From the cell containing the given text, extract its center point as [X, Y] coordinate. 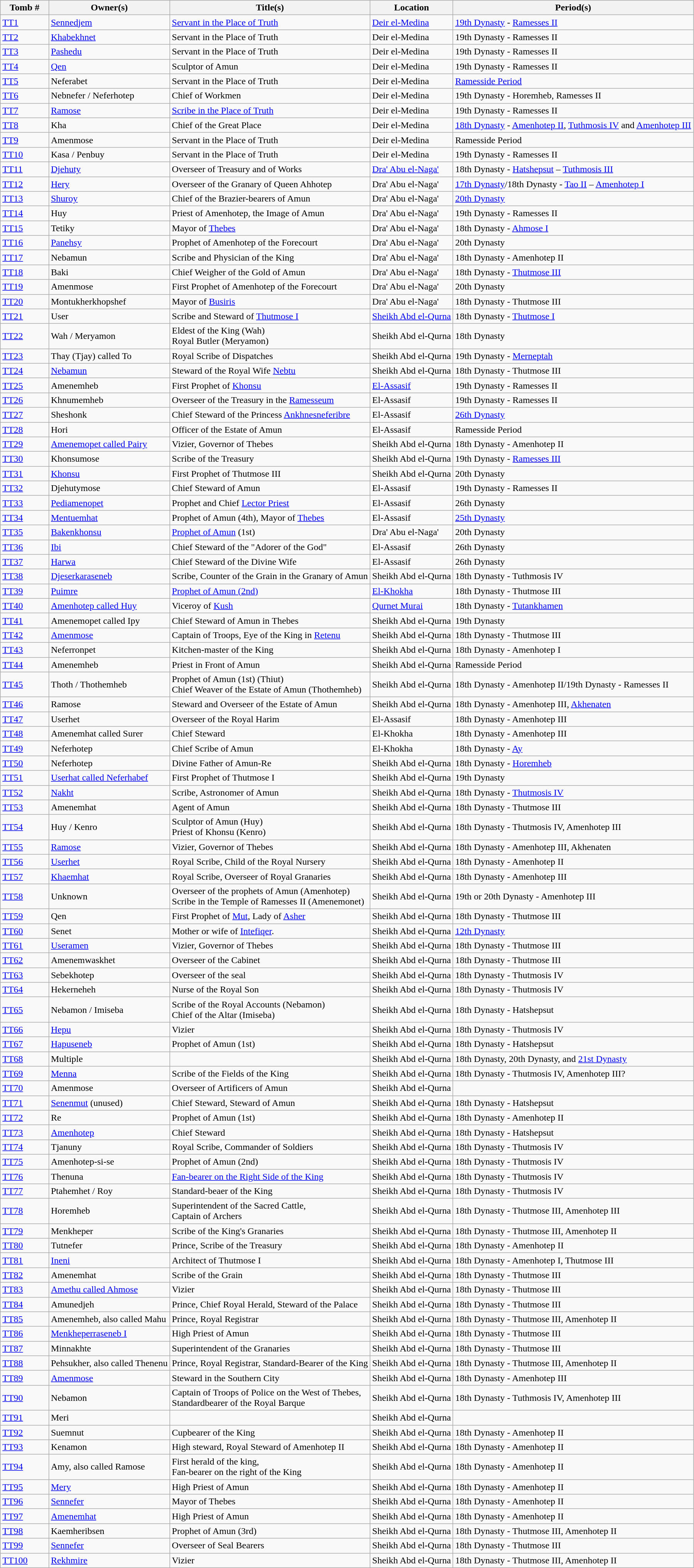
Puimre [109, 591]
Chief of the Brazier-bearers of Amun [270, 199]
TT95 [25, 1487]
19th Dynasty - Ramesses III [573, 459]
Mayor of Busiris [270, 301]
TT78 [25, 1211]
TT5 [25, 81]
TT68 [25, 1059]
TT18 [25, 272]
First Prophet of Amenhotep of the Forecourt [270, 287]
Scribe, Astronomer of Amun [270, 792]
TT67 [25, 1044]
Menna [109, 1074]
18th Dynasty - Ahmose I [573, 228]
Amenemheb, also called Mahu [109, 1319]
Chief Scribe of Amun [270, 748]
TT31 [25, 474]
Chief Steward of the Princess Ankhnesneferibre [270, 415]
Prophet of Amun (3rd) [270, 1531]
TT94 [25, 1467]
Nebamon / Imiseba [109, 1010]
TT69 [25, 1074]
TT23 [25, 356]
Overseer of the seal [270, 975]
Steward and Overseer of the Estate of Amun [270, 704]
TT91 [25, 1417]
Wah / Meryamon [109, 336]
TT97 [25, 1516]
TT13 [25, 199]
TT10 [25, 154]
18th Dynasty - Tuthmosis IV, Amenhotep III [573, 1397]
TT8 [25, 125]
TT56 [25, 862]
18th Dynasty - Amenhotep I, Thutmose III [573, 1260]
Divine Father of Amun-Re [270, 763]
Djeserkaraseneb [109, 576]
TT33 [25, 503]
TT65 [25, 1010]
TT83 [25, 1290]
Nurse of the Royal Son [270, 990]
TT48 [25, 734]
Priest in Front of Amun [270, 664]
TT44 [25, 664]
TT75 [25, 1162]
18th Dynasty, 20th Dynasty, and 21st Dynasty [573, 1059]
TT6 [25, 96]
Overseer of the prophets of Amun (Amenhotep)Scribe in the Temple of Ramesses II (Amenemonet) [270, 896]
TT72 [25, 1118]
Mentuemhat [109, 518]
Thenuna [109, 1176]
Menkheperraseneb I [109, 1334]
TT79 [25, 1231]
TT46 [25, 704]
Chief Steward of the Divine Wife [270, 562]
Unknown [109, 896]
Hepu [109, 1030]
Overseer of the Royal Harim [270, 719]
TT98 [25, 1531]
TT90 [25, 1397]
TT30 [25, 459]
Amenhotep-si-se [109, 1162]
TT92 [25, 1433]
Qurnet Murai [411, 606]
TT45 [25, 685]
Sculptor of Amun [270, 66]
TT81 [25, 1260]
Prophet of Amun (1st) (Thiut)Chief Weaver of the Estate of Amun (Thothemheb) [270, 685]
Officer of the Estate of Amun [270, 430]
TT99 [25, 1546]
Amenhotep called Huy [109, 606]
18th Dynasty - Thutmose I [573, 316]
Scribe, Counter of the Grain in the Granary of Amun [270, 576]
Viceroy of Kush [270, 606]
Kenamon [109, 1447]
Tomb # [25, 8]
Amethu called Ahmose [109, 1290]
TT55 [25, 847]
Steward of the Royal Wife Nebtu [270, 371]
TT60 [25, 931]
TT26 [25, 400]
TT28 [25, 430]
Horemheb [109, 1211]
Chief of Workmen [270, 96]
Hapuseneb [109, 1044]
18th Dynasty - Ay [573, 748]
TT35 [25, 532]
Menkheper [109, 1231]
Djehuty [109, 169]
TT63 [25, 975]
18th Dynasty - Thutmose III, Amenhotep III [573, 1211]
TT19 [25, 287]
Owner(s) [109, 8]
TT42 [25, 635]
TT82 [25, 1275]
Scribe of the Treasury [270, 459]
TT7 [25, 110]
Sculptor of Amun (Huy) Priest of Khonsu (Kenro) [270, 827]
Khaemhat [109, 876]
Fan-bearer on the Right Side of the King [270, 1176]
Scribe and Steward of Thutmose I [270, 316]
TT37 [25, 562]
User [109, 316]
Rekhmire [109, 1560]
TT84 [25, 1304]
Amenemopet called Ipy [109, 620]
Amy, also called Ramose [109, 1467]
TT3 [25, 52]
TT89 [25, 1378]
Royal Scribe, Overseer of Royal Granaries [270, 876]
Khonsumose [109, 459]
Thoth / Thothemheb [109, 685]
TT25 [25, 385]
TT47 [25, 719]
Overseer of Seal Bearers [270, 1546]
Overseer of the Granary of Queen Ahhotep [270, 184]
TT24 [25, 371]
Sheshonk [109, 415]
Khonsu [109, 474]
Neferabet [109, 81]
Meri [109, 1417]
First herald of the king, Fan-bearer on the right of the King [270, 1467]
Mother or wife of Intefiqer. [270, 931]
Prince, Scribe of the Treasury [270, 1246]
TT58 [25, 896]
Sennedjem [109, 22]
Prince, Royal Registrar, Standard-Bearer of the King [270, 1363]
TT16 [25, 243]
TT71 [25, 1103]
18th Dynasty - Thutmosis IV, Amenhotep III? [573, 1074]
Amunedjeh [109, 1304]
TT88 [25, 1363]
Khabekhnet [109, 37]
Overseer of the Treasury in the Ramesseum [270, 400]
TT4 [25, 66]
TT64 [25, 990]
Chief Steward of the "Adorer of the God" [270, 547]
TT93 [25, 1447]
TT50 [25, 763]
TT14 [25, 213]
TT49 [25, 748]
Amenemhat called Surer [109, 734]
Kaemheribsen [109, 1531]
Overseer of the Cabinet [270, 960]
Eldest of the King (Wah)Royal Butler (Meryamon) [270, 336]
TT9 [25, 140]
First Prophet of Thutmose III [270, 474]
Superintendent of the Granaries [270, 1348]
TT52 [25, 792]
Neferronpet [109, 650]
Senet [109, 931]
Tjanuny [109, 1147]
Chief Weigher of the Gold of Amun [270, 272]
Thay (Tjay) called To [109, 356]
Hery [109, 184]
TT1 [25, 22]
Kasa / Penbuy [109, 154]
18th Dynasty - Thutmosis IV, Amenhotep III [573, 827]
Superintendent of the Sacred Cattle, Captain of Archers [270, 1211]
Nebnefer / Neferhotep [109, 96]
TT12 [25, 184]
Sebekhotep [109, 975]
Royal Scribe, Child of the Royal Nursery [270, 862]
17th Dynasty/18th Dynasty - Tao II – Amenhotep I [573, 184]
TT100 [25, 1560]
TT39 [25, 591]
Hori [109, 430]
TT15 [25, 228]
TT40 [25, 606]
Priest of Amenhotep, the Image of Amun [270, 213]
Panehsy [109, 243]
TT20 [25, 301]
TT73 [25, 1132]
TT36 [25, 547]
First Prophet of Khonsu [270, 385]
Tetiky [109, 228]
18th Dynasty - Amenhotep I [573, 650]
19th Dynasty - Horemheb, Ramesses II [573, 96]
Scribe of the Royal Accounts (Nebamon)Chief of the Altar (Imiseba) [270, 1010]
Scribe of the Grain [270, 1275]
18th Dynasty [573, 336]
Prophet of Amun (4th), Mayor of Thebes [270, 518]
Montukherkhopshef [109, 301]
Harwa [109, 562]
TT29 [25, 444]
Scribe in the Place of Truth [270, 110]
Nebamon [109, 1397]
Hekerneheh [109, 990]
TT17 [25, 257]
First Prophet of Thutmose I [270, 778]
Pediamenopet [109, 503]
TT61 [25, 946]
TT80 [25, 1246]
Royal Scribe of Dispatches [270, 356]
Kha [109, 125]
TT96 [25, 1502]
18th Dynasty - Tutankhamen [573, 606]
Prince, Chief Royal Herald, Steward of the Palace [270, 1304]
19th or 20th Dynasty - Amenhotep III [573, 896]
Prince, Royal Registrar [270, 1319]
Kitchen-master of the King [270, 650]
TT87 [25, 1348]
Amenemopet called Pairy [109, 444]
Steward in the Southern City [270, 1378]
Huy / Kenro [109, 827]
TT76 [25, 1176]
18th Dynasty - Horemheb [573, 763]
19th Dynasty - Merneptah [573, 356]
TT62 [25, 960]
Ptahemhet / Roy [109, 1191]
TT86 [25, 1334]
25th Dynasty [573, 518]
TT27 [25, 415]
Ineni [109, 1260]
18th Dynasty - Amenhotep II, Tuthmosis IV and Amenhotep III [573, 125]
High steward, Royal Steward of Amenhotep II [270, 1447]
Baki [109, 272]
Overseer of Treasury and of Works [270, 169]
TT2 [25, 37]
Mery [109, 1487]
Huy [109, 213]
Shuroy [109, 199]
Useramen [109, 946]
Amenhotep [109, 1132]
TT74 [25, 1147]
Captain of Troops of Police on the West of Thebes,Standardbearer of the Royal Barque [270, 1397]
Minnakhte [109, 1348]
TT22 [25, 336]
Scribe of the King's Granaries [270, 1231]
Bakenkhonsu [109, 532]
TT38 [25, 576]
Pashedu [109, 52]
TT66 [25, 1030]
TT11 [25, 169]
18th Dynasty - Tuthmosis IV [573, 576]
Cupbearer of the King [270, 1433]
Location [411, 8]
Standard-beaer of the King [270, 1191]
TT32 [25, 488]
Scribe of the Fields of the King [270, 1074]
TT57 [25, 876]
Re [109, 1118]
Userhat called Neferhabef [109, 778]
Scribe and Physician of the King [270, 257]
Architect of Thutmose I [270, 1260]
Chief Steward of Amun [270, 488]
Senenmut (unused) [109, 1103]
TT77 [25, 1191]
Amenemwaskhet [109, 960]
Chief Steward of Amun in Thebes [270, 620]
Ibi [109, 547]
TT59 [25, 916]
Chief of the Great Place [270, 125]
Chief Steward, Steward of Amun [270, 1103]
TT54 [25, 827]
Title(s) [270, 8]
TT70 [25, 1088]
First Prophet of Mut, Lady of Asher [270, 916]
TT41 [25, 620]
Suemnut [109, 1433]
12th Dynasty [573, 931]
TT53 [25, 807]
Royal Scribe, Commander of Soldiers [270, 1147]
Pehsukher, also called Thenenu [109, 1363]
Agent of Amun [270, 807]
Multiple [109, 1059]
Prophet and Chief Lector Priest [270, 503]
Captain of Troops, Eye of the King in Retenu [270, 635]
Overseer of Artificers of Amun [270, 1088]
TT85 [25, 1319]
Prophet of Amenhotep of the Forecourt [270, 243]
18th Dynasty - Hatshepsut – Tuthmosis III [573, 169]
Period(s) [573, 8]
TT21 [25, 316]
Nakht [109, 792]
Khnumemheb [109, 400]
TT43 [25, 650]
Tutnefer [109, 1246]
TT34 [25, 518]
TT51 [25, 778]
18th Dynasty - Amenhotep II/19th Dynasty - Ramesses II [573, 685]
Djehutymose [109, 488]
